Find where the given text appears and provide that cell's center as [x, y] coordinate. 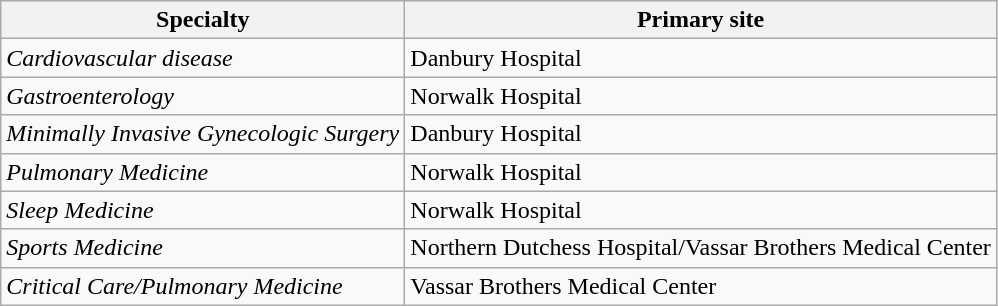
Sports Medicine [203, 248]
Specialty [203, 20]
Primary site [701, 20]
Vassar Brothers Medical Center [701, 286]
Northern Dutchess Hospital/Vassar Brothers Medical Center [701, 248]
Sleep Medicine [203, 210]
Minimally Invasive Gynecologic Surgery [203, 134]
Critical Care/Pulmonary Medicine [203, 286]
Pulmonary Medicine [203, 172]
Gastroenterology [203, 96]
Cardiovascular disease [203, 58]
